Pinpoint the cell where the given text exists, returning its [x, y] midpoint coordinate. 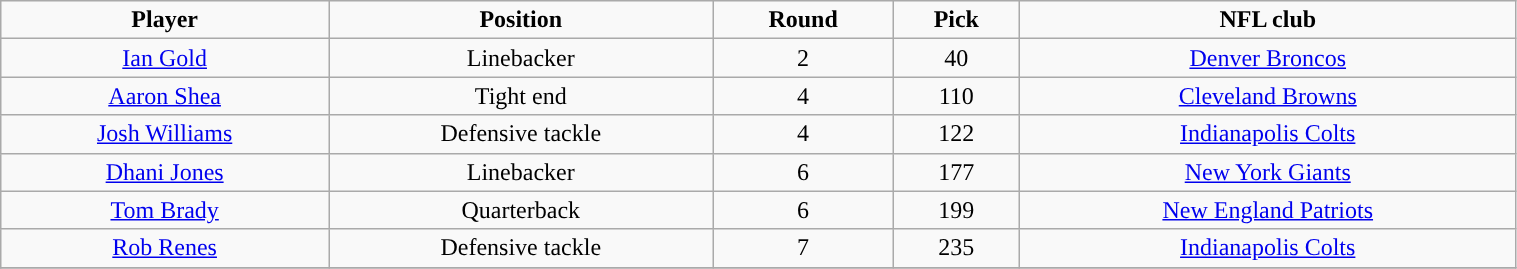
Pick [956, 20]
7 [803, 248]
Player [165, 20]
Denver Broncos [1268, 58]
122 [956, 134]
40 [956, 58]
NFL club [1268, 20]
Dhani Jones [165, 172]
Tom Brady [165, 210]
Josh Williams [165, 134]
Cleveland Browns [1268, 96]
Rob Renes [165, 248]
Tight end [521, 96]
199 [956, 210]
New England Patriots [1268, 210]
New York Giants [1268, 172]
235 [956, 248]
Ian Gold [165, 58]
110 [956, 96]
2 [803, 58]
Position [521, 20]
Quarterback [521, 210]
Round [803, 20]
177 [956, 172]
Aaron Shea [165, 96]
